Return the [x, y] coordinate for the center point of the cell that contains the specified text.  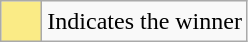
Indicates the winner [145, 22]
